For the text-containing cell, return its midpoint in (x, y) coordinate format. 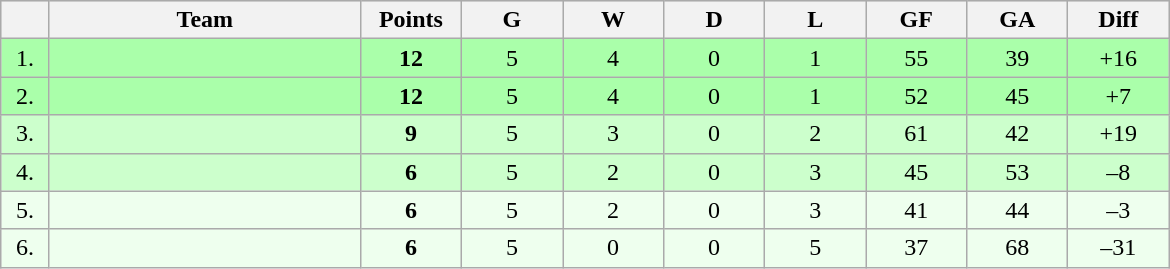
6. (26, 248)
4. (26, 172)
42 (1018, 134)
GF (916, 20)
L (816, 20)
+7 (1118, 96)
52 (916, 96)
68 (1018, 248)
37 (916, 248)
GA (1018, 20)
3. (26, 134)
44 (1018, 210)
G (512, 20)
5. (26, 210)
9 (410, 134)
–31 (1118, 248)
+19 (1118, 134)
Diff (1118, 20)
55 (916, 58)
61 (916, 134)
39 (1018, 58)
1. (26, 58)
Team (204, 20)
W (612, 20)
2. (26, 96)
Points (410, 20)
41 (916, 210)
53 (1018, 172)
+16 (1118, 58)
–8 (1118, 172)
–3 (1118, 210)
D (714, 20)
